From the cell containing the given text, extract its center point as [x, y] coordinate. 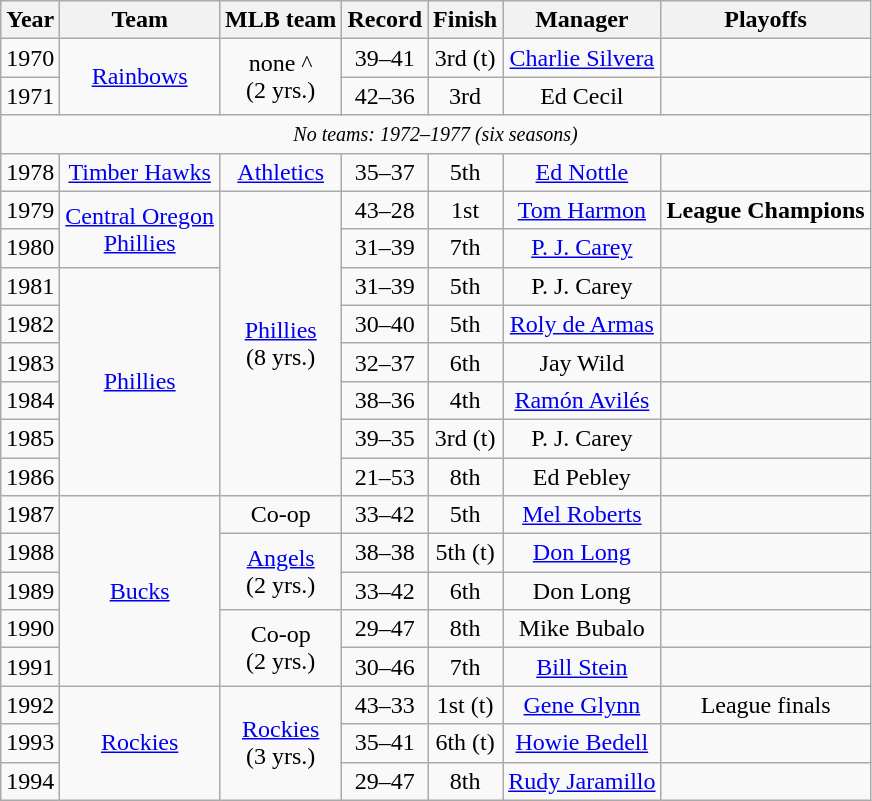
1971 [30, 96]
1981 [30, 286]
42–36 [385, 96]
30–46 [385, 667]
1980 [30, 248]
1979 [30, 210]
Bill Stein [582, 667]
Rainbows [140, 77]
1986 [30, 477]
5th (t) [466, 553]
21–53 [385, 477]
Manager [582, 20]
1988 [30, 553]
1989 [30, 591]
No teams: 1972–1977 (six seasons) [436, 134]
Co-op(2 yrs.) [280, 648]
43–28 [385, 210]
Central OregonPhillies [140, 229]
Ramón Avilés [582, 400]
Ed Pebley [582, 477]
Rockies(3 yrs.) [280, 743]
35–37 [385, 172]
1970 [30, 58]
38–36 [385, 400]
39–41 [385, 58]
1994 [30, 781]
Record [385, 20]
Athletics [280, 172]
1993 [30, 743]
1992 [30, 705]
1984 [30, 400]
Timber Hawks [140, 172]
1982 [30, 324]
Bucks [140, 591]
Team [140, 20]
League finals [766, 705]
1978 [30, 172]
Tom Harmon [582, 210]
6th (t) [466, 743]
1st (t) [466, 705]
Mel Roberts [582, 515]
1990 [30, 629]
none ^(2 yrs.) [280, 77]
Playoffs [766, 20]
1st [466, 210]
30–40 [385, 324]
1983 [30, 362]
39–35 [385, 438]
Gene Glynn [582, 705]
43–33 [385, 705]
Co-op [280, 515]
Rockies [140, 743]
Roly de Armas [582, 324]
Mike Bubalo [582, 629]
1985 [30, 438]
Angels(2 yrs.) [280, 572]
Charlie Silvera [582, 58]
Year [30, 20]
Rudy Jaramillo [582, 781]
35–41 [385, 743]
32–37 [385, 362]
4th [466, 400]
38–38 [385, 553]
League Champions [766, 210]
1991 [30, 667]
Ed Cecil [582, 96]
1987 [30, 515]
Jay Wild [582, 362]
Phillies [140, 381]
Phillies(8 yrs.) [280, 343]
Ed Nottle [582, 172]
Howie Bedell [582, 743]
3rd [466, 96]
Finish [466, 20]
MLB team [280, 20]
